Extract the (x, y) coordinate from the center of the cell holding the provided text.  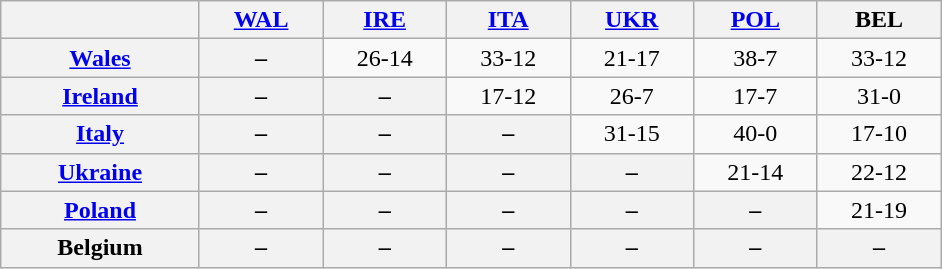
22-12 (879, 172)
21-17 (632, 58)
WAL (261, 20)
17-12 (508, 96)
17-7 (756, 96)
38-7 (756, 58)
31-0 (879, 96)
Belgium (100, 248)
ITA (508, 20)
POL (756, 20)
21-19 (879, 210)
UKR (632, 20)
40-0 (756, 134)
21-14 (756, 172)
Wales (100, 58)
17-10 (879, 134)
IRE (385, 20)
Poland (100, 210)
26-14 (385, 58)
Ireland (100, 96)
Italy (100, 134)
31-15 (632, 134)
26-7 (632, 96)
Ukraine (100, 172)
BEL (879, 20)
